Detect which cell encompasses the target text, then output its [x, y] center coordinate. 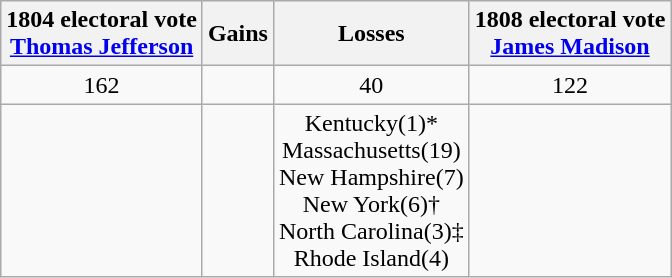
122 [570, 85]
Gains [238, 34]
1808 electoral voteJames Madison [570, 34]
1804 electoral voteThomas Jefferson [102, 34]
162 [102, 85]
40 [371, 85]
Losses [371, 34]
Kentucky(1)*Massachusetts(19)New Hampshire(7)New York(6)†North Carolina(3)‡Rhode Island(4) [371, 190]
